Determine the [x, y] coordinate at the center of the cell enclosing the given text.  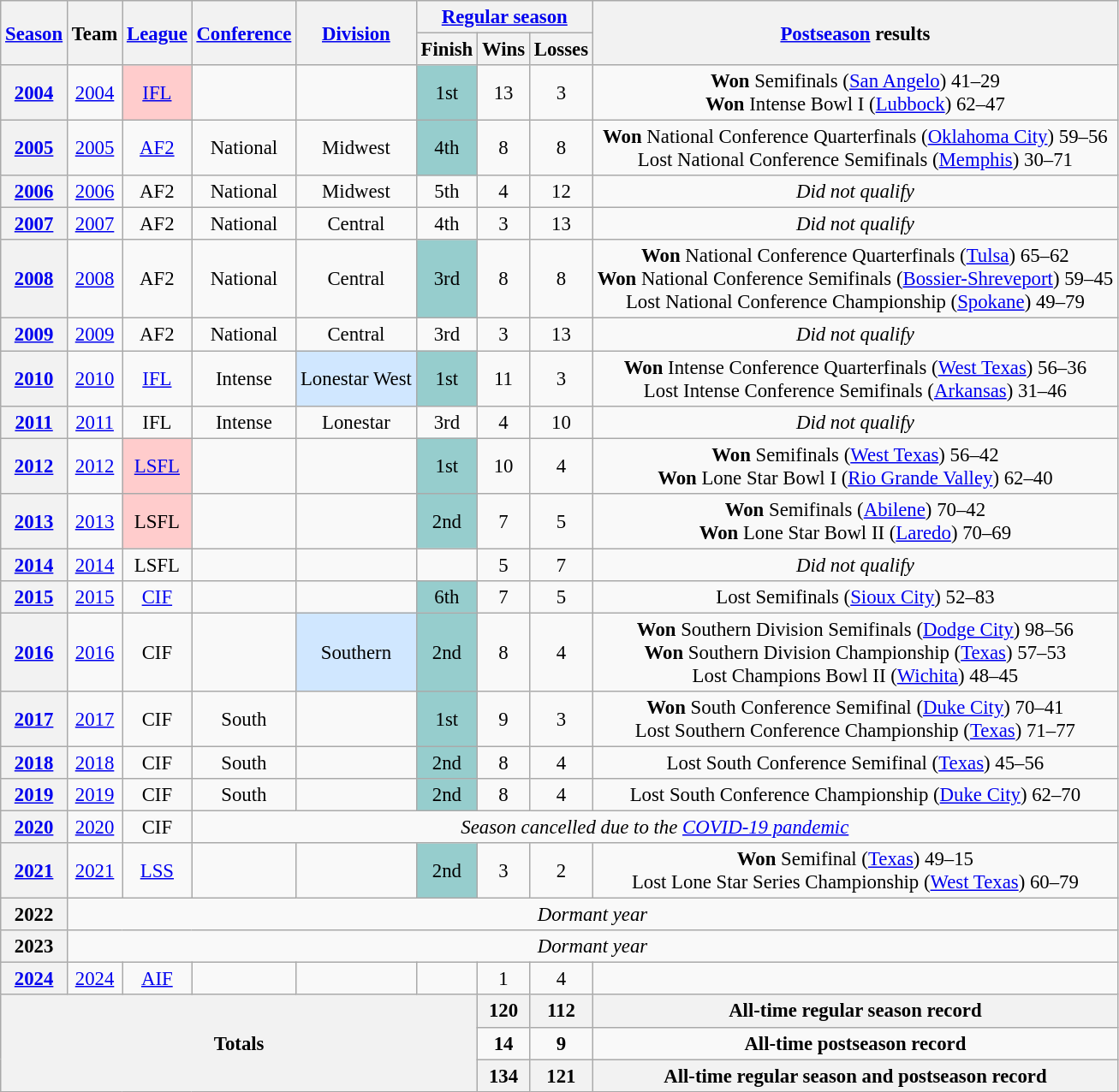
Won National Conference Quarterfinals (Oklahoma City) 59–56 Lost National Conference Semifinals (Memphis) 30–71 [854, 149]
Won South Conference Semifinal (Duke City) 70–41 Lost Southern Conference Championship (Texas) 71–77 [854, 719]
Won Semifinals (Abilene) 70–42 Won Lone Star Bowl II (Laredo) 70–69 [854, 520]
121 [561, 1076]
Lonestar West [356, 378]
Finish [447, 50]
5th [447, 192]
Lonestar [356, 422]
Losses [561, 50]
Lost Semifinals (Sioux City) 52–83 [854, 597]
2023 [34, 947]
LSS [158, 871]
Totals [240, 1044]
Won Intense Conference Quarterfinals (West Texas) 56–36 Lost Intense Conference Semifinals (Arkansas) 31–46 [854, 378]
Won Southern Division Semifinals (Dodge City) 98–56 Won Southern Division Championship (Texas) 57–53 Lost Champions Bowl II (Wichita) 48–45 [854, 652]
112 [561, 1012]
Lost South Conference Semifinal (Texas) 45–56 [854, 763]
2 [561, 871]
Won Semifinals (West Texas) 56–42 Won Lone Star Bowl I (Rio Grande Valley) 62–40 [854, 466]
Season cancelled due to the COVID-19 pandemic [654, 828]
2022 [34, 915]
Regular season [504, 17]
6th [447, 597]
Team [94, 33]
Division [356, 33]
Conference [244, 33]
Southern [356, 652]
134 [503, 1076]
11 [503, 378]
All-time postseason record [854, 1043]
Season [34, 33]
Won Semifinal (Texas) 49–15 Lost Lone Star Series Championship (West Texas) 60–79 [854, 871]
Lost South Conference Championship (Duke City) 62–70 [854, 795]
12 [561, 192]
Wins [503, 50]
Postseason results [854, 33]
120 [503, 1012]
All-time regular season record [854, 1012]
Won Semifinals (San Angelo) 41–29 Won Intense Bowl I (Lubbock) 62–47 [854, 92]
All-time regular season and postseason record [854, 1076]
14 [503, 1043]
AIF [158, 979]
League [158, 33]
1 [503, 979]
